For the text-containing cell, return its midpoint in [x, y] coordinate format. 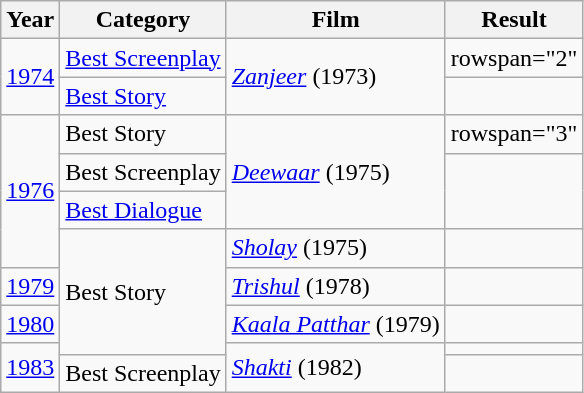
Sholay (1975) [336, 248]
Shakti (1982) [336, 368]
1983 [30, 368]
1980 [30, 324]
Best Dialogue [143, 210]
Film [336, 20]
Zanjeer (1973) [336, 77]
Year [30, 20]
1974 [30, 77]
Kaala Patthar (1979) [336, 324]
1976 [30, 191]
rowspan="2" [514, 58]
Deewaar (1975) [336, 172]
Trishul (1978) [336, 286]
Category [143, 20]
rowspan="3" [514, 134]
Result [514, 20]
1979 [30, 286]
